Output the [x, y] coordinate of the center of the cell containing the given text.  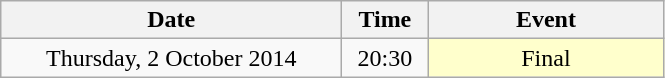
Time [385, 20]
Event [546, 20]
Thursday, 2 October 2014 [172, 58]
Final [546, 58]
Date [172, 20]
20:30 [385, 58]
